Detect which cell encompasses the target text, then output its (X, Y) center coordinate. 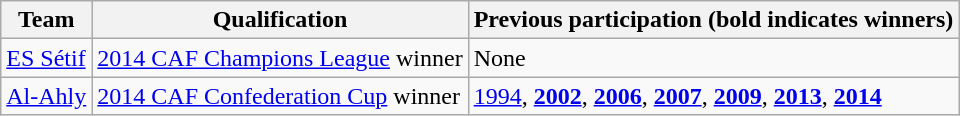
Team (46, 20)
Al-Ahly (46, 96)
Qualification (280, 20)
2014 CAF Champions League winner (280, 58)
1994, 2002, 2006, 2007, 2009, 2013, 2014 (714, 96)
Previous participation (bold indicates winners) (714, 20)
None (714, 58)
2014 CAF Confederation Cup winner (280, 96)
ES Sétif (46, 58)
